Determine the [x, y] coordinate at the center of the cell enclosing the given text.  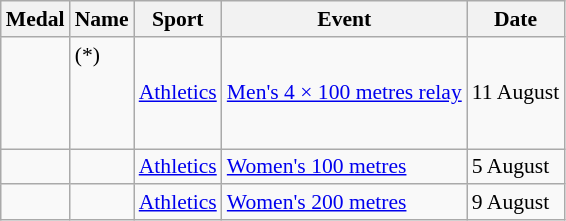
Date [516, 19]
Event [344, 19]
(*) [102, 93]
Name [102, 19]
Women's 100 metres [344, 167]
Men's 4 × 100 metres relay [344, 93]
5 August [516, 167]
11 August [516, 93]
9 August [516, 203]
Women's 200 metres [344, 203]
Medal [36, 19]
Sport [178, 19]
